Pinpoint the cell where the given text exists, returning its (x, y) midpoint coordinate. 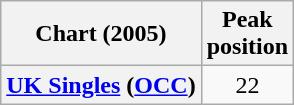
22 (247, 85)
UK Singles (OCC) (101, 85)
Peakposition (247, 34)
Chart (2005) (101, 34)
